Locate the cell with the specified text and output its (x, y) center coordinate. 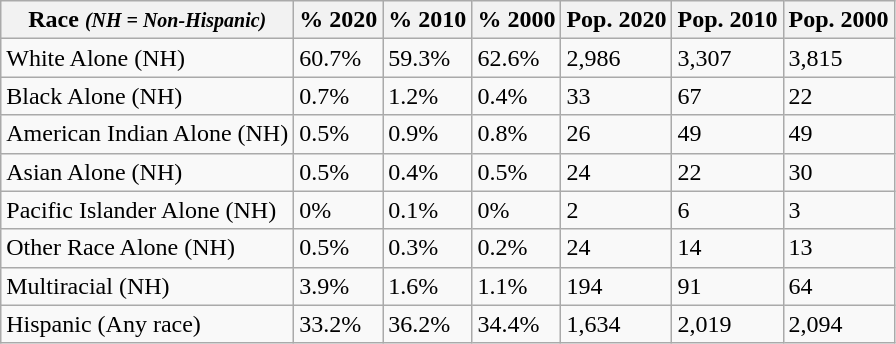
6 (728, 210)
33.2% (338, 324)
0.9% (428, 134)
60.7% (338, 58)
Pop. 2000 (838, 20)
30 (838, 172)
91 (728, 286)
White Alone (NH) (148, 58)
14 (728, 248)
Pop. 2010 (728, 20)
Pop. 2020 (616, 20)
Race (NH = Non-Hispanic) (148, 20)
1.1% (516, 286)
1,634 (616, 324)
0.3% (428, 248)
3.9% (338, 286)
2,094 (838, 324)
Pacific Islander Alone (NH) (148, 210)
34.4% (516, 324)
62.6% (516, 58)
% 2000 (516, 20)
Hispanic (Any race) (148, 324)
64 (838, 286)
2,986 (616, 58)
0.1% (428, 210)
1.6% (428, 286)
0.7% (338, 96)
2 (616, 210)
194 (616, 286)
Black Alone (NH) (148, 96)
Other Race Alone (NH) (148, 248)
0.8% (516, 134)
American Indian Alone (NH) (148, 134)
% 2010 (428, 20)
% 2020 (338, 20)
0.2% (516, 248)
67 (728, 96)
Multiracial (NH) (148, 286)
13 (838, 248)
26 (616, 134)
3,307 (728, 58)
3 (838, 210)
3,815 (838, 58)
2,019 (728, 324)
Asian Alone (NH) (148, 172)
59.3% (428, 58)
33 (616, 96)
1.2% (428, 96)
36.2% (428, 324)
